Scan for the cell matching the given text and deliver its (X, Y) coordinate at center. 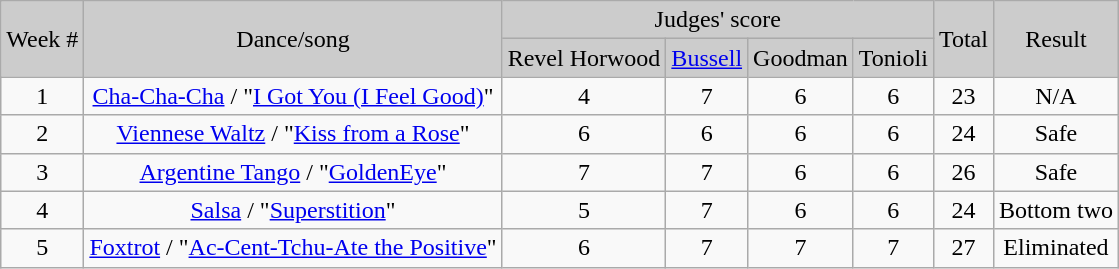
Week # (42, 39)
Dance/song (293, 39)
Eliminated (1056, 248)
Goodman (801, 58)
Total (963, 39)
N/A (1056, 96)
Argentine Tango / "GoldenEye" (293, 172)
Foxtrot / "Ac-Cent-Tchu-Ate the Positive" (293, 248)
Judges' score (718, 20)
Viennese Waltz / "Kiss from a Rose" (293, 134)
Salsa / "Superstition" (293, 210)
Revel Horwood (584, 58)
23 (963, 96)
26 (963, 172)
Cha-Cha-Cha / "I Got You (I Feel Good)" (293, 96)
27 (963, 248)
3 (42, 172)
Result (1056, 39)
1 (42, 96)
Tonioli (893, 58)
2 (42, 134)
Bussell (707, 58)
Bottom two (1056, 210)
